Find where the given text appears and provide that cell's center as (x, y) coordinate. 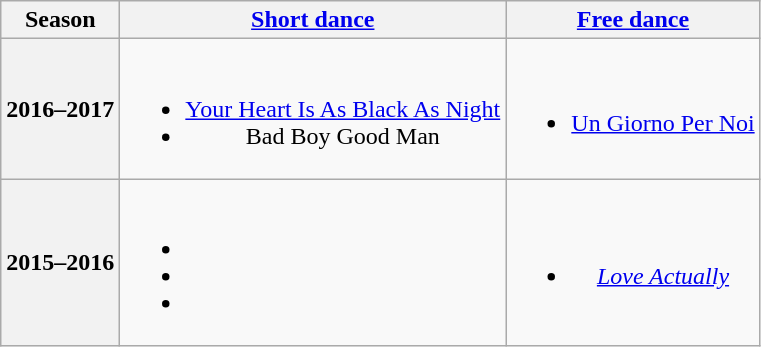
Free dance (633, 20)
2015–2016 (60, 262)
Season (60, 20)
Your Heart Is As Black As Night Bad Boy Good Man (313, 109)
Love Actually (633, 262)
2016–2017 (60, 109)
Un Giorno Per Noi (633, 109)
Short dance (313, 20)
